From the cell containing the given text, extract its center point as [X, Y] coordinate. 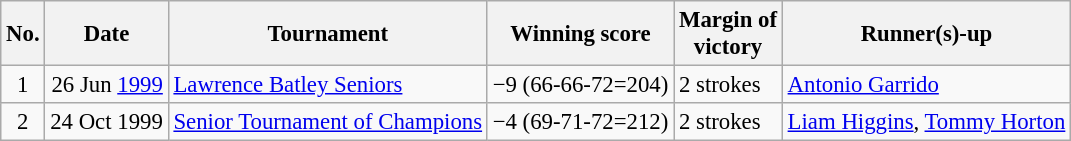
Winning score [580, 34]
−9 (66-66-72=204) [580, 85]
26 Jun 1999 [106, 85]
Antonio Garrido [926, 85]
2 [23, 122]
Runner(s)-up [926, 34]
Margin ofvictory [728, 34]
Senior Tournament of Champions [328, 122]
Lawrence Batley Seniors [328, 85]
−4 (69-71-72=212) [580, 122]
24 Oct 1999 [106, 122]
Tournament [328, 34]
Liam Higgins, Tommy Horton [926, 122]
No. [23, 34]
Date [106, 34]
1 [23, 85]
